Scan for the cell matching the given text and deliver its [X, Y] coordinate at center. 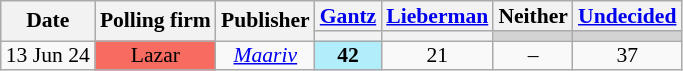
21 [437, 56]
Publisher [266, 21]
– [533, 56]
Lieberman [437, 16]
13 Jun 24 [48, 56]
Neither [533, 16]
42 [348, 56]
Undecided [627, 16]
Polling firm [156, 21]
Lazar [156, 56]
Gantz [348, 16]
Maariv [266, 56]
37 [627, 56]
Date [48, 21]
